Find where the given text appears and provide that cell's center as (X, Y) coordinate. 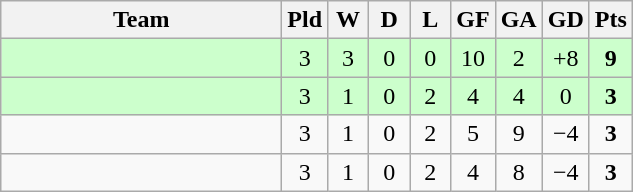
5 (473, 134)
Pld (305, 20)
+8 (566, 58)
L (430, 20)
D (390, 20)
8 (518, 172)
10 (473, 58)
GF (473, 20)
W (348, 20)
GD (566, 20)
GA (518, 20)
Team (142, 20)
Pts (610, 20)
